Search for the cell housing the specified text and yield its [x, y] center coordinate. 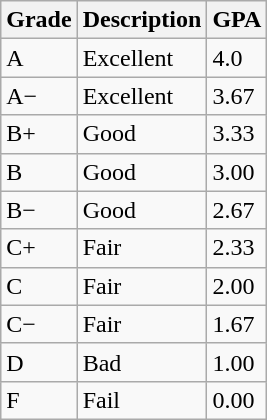
0.00 [237, 400]
C− [39, 324]
B− [39, 210]
F [39, 400]
A− [39, 96]
Fail [142, 400]
B [39, 172]
3.33 [237, 134]
1.67 [237, 324]
Bad [142, 362]
4.0 [237, 58]
3.00 [237, 172]
Description [142, 20]
GPA [237, 20]
3.67 [237, 96]
B+ [39, 134]
2.33 [237, 248]
2.00 [237, 286]
C [39, 286]
2.67 [237, 210]
1.00 [237, 362]
A [39, 58]
C+ [39, 248]
D [39, 362]
Grade [39, 20]
